From the cell containing the given text, extract its center point as (X, Y) coordinate. 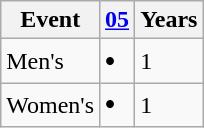
Years (169, 20)
Women's (50, 105)
Men's (50, 61)
05 (118, 20)
Event (50, 20)
